Locate the cell with the specified text and output its [x, y] center coordinate. 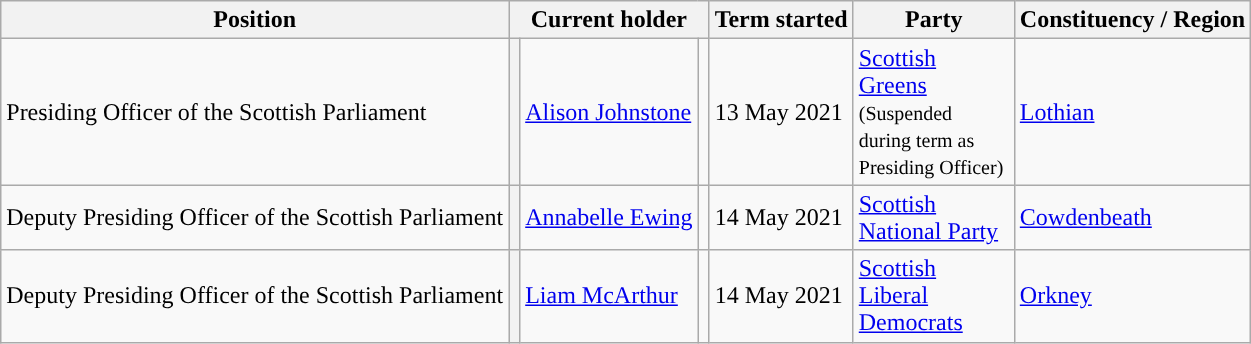
Annabelle Ewing [609, 218]
Position [255, 20]
Cowdenbeath [1132, 218]
Scottish National Party [934, 218]
Term started [781, 20]
Scottish Greens(Suspended during term as Presiding Officer) [934, 112]
Scottish Liberal Democrats [934, 296]
Presiding Officer of the Scottish Parliament [255, 112]
Current holder [609, 20]
Alison Johnstone [609, 112]
13 May 2021 [781, 112]
Lothian [1132, 112]
Orkney [1132, 296]
Party [934, 20]
Constituency / Region [1132, 20]
Liam McArthur [609, 296]
